Pinpoint the cell where the given text exists, returning its [x, y] midpoint coordinate. 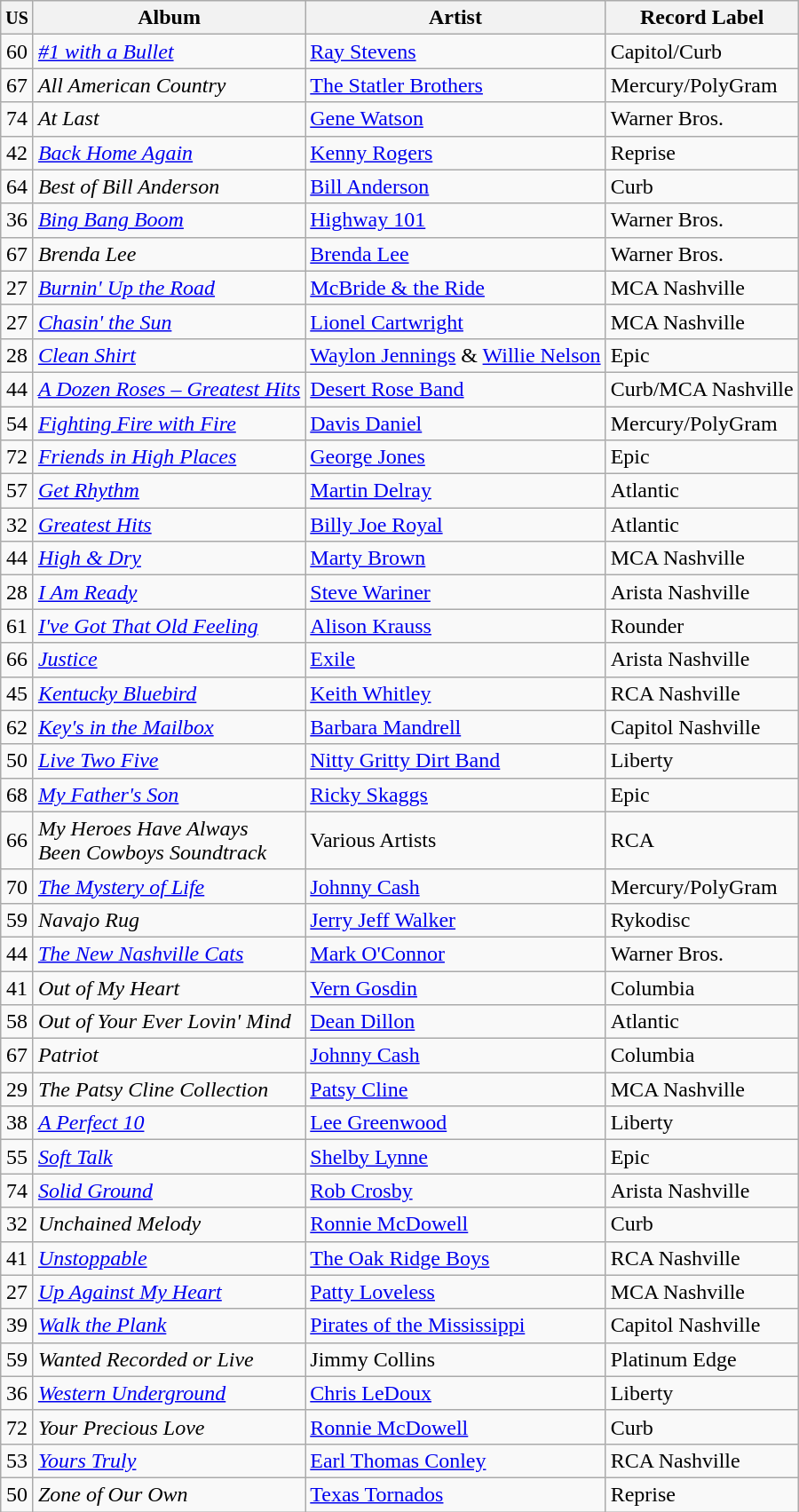
60 [18, 51]
Out of Your Ever Lovin' Mind [169, 1022]
Vern Gosdin [455, 988]
Fighting Fire with Fire [169, 424]
Curb/MCA Nashville [701, 389]
My Heroes Have AlwaysBeen Cowboys Soundtrack [169, 840]
Alison Krauss [455, 626]
Earl Thomas Conley [455, 1461]
Lee Greenwood [455, 1123]
Billy Joe Royal [455, 525]
Friends in High Places [169, 457]
Kenny Rogers [455, 153]
Artist [455, 18]
Mark O'Connor [455, 954]
Zone of Our Own [169, 1494]
Rob Crosby [455, 1191]
38 [18, 1123]
Solid Ground [169, 1191]
54 [18, 424]
Keith Whitley [455, 693]
Back Home Again [169, 153]
Soft Talk [169, 1157]
A Perfect 10 [169, 1123]
53 [18, 1461]
70 [18, 886]
Out of My Heart [169, 988]
High & Dry [169, 558]
Album [169, 18]
Texas Tornados [455, 1494]
Desert Rose Band [455, 389]
Bing Bang Boom [169, 220]
Live Two Five [169, 761]
Bill Anderson [455, 186]
58 [18, 1022]
Best of Bill Anderson [169, 186]
At Last [169, 119]
Yours Truly [169, 1461]
Record Label [701, 18]
Steve Wariner [455, 592]
57 [18, 491]
Rounder [701, 626]
The Oak Ridge Boys [455, 1258]
McBride & the Ride [455, 288]
Platinum Edge [701, 1359]
Justice [169, 660]
Unstoppable [169, 1258]
All American Country [169, 85]
Western Underground [169, 1393]
Walk the Plank [169, 1326]
64 [18, 186]
Gene Watson [455, 119]
Dean Dillon [455, 1022]
RCA [701, 840]
42 [18, 153]
Patsy Cline [455, 1089]
61 [18, 626]
Get Rhythm [169, 491]
Exile [455, 660]
Capitol/Curb [701, 51]
Wanted Recorded or Live [169, 1359]
#1 with a Bullet [169, 51]
Ricky Skaggs [455, 795]
The Mystery of Life [169, 886]
Navajo Rug [169, 920]
Patriot [169, 1056]
I Am Ready [169, 592]
Highway 101 [455, 220]
Jimmy Collins [455, 1359]
Chris LeDoux [455, 1393]
Up Against My Heart [169, 1292]
Marty Brown [455, 558]
Martin Delray [455, 491]
Various Artists [455, 840]
45 [18, 693]
Nitty Gritty Dirt Band [455, 761]
I've Got That Old Feeling [169, 626]
55 [18, 1157]
39 [18, 1326]
The Patsy Cline Collection [169, 1089]
Chasin' the Sun [169, 321]
Patty Loveless [455, 1292]
A Dozen Roses – Greatest Hits [169, 389]
The Statler Brothers [455, 85]
Lionel Cartwright [455, 321]
My Father's Son [169, 795]
29 [18, 1089]
Rykodisc [701, 920]
Shelby Lynne [455, 1157]
Pirates of the Mississippi [455, 1326]
Key's in the Mailbox [169, 727]
68 [18, 795]
Greatest Hits [169, 525]
US [18, 18]
The New Nashville Cats [169, 954]
Davis Daniel [455, 424]
Unchained Melody [169, 1224]
Clean Shirt [169, 355]
Ray Stevens [455, 51]
Burnin' Up the Road [169, 288]
Waylon Jennings & Willie Nelson [455, 355]
Barbara Mandrell [455, 727]
62 [18, 727]
Kentucky Bluebird [169, 693]
Jerry Jeff Walker [455, 920]
Your Precious Love [169, 1427]
George Jones [455, 457]
